Detect which cell encompasses the target text, then output its [X, Y] center coordinate. 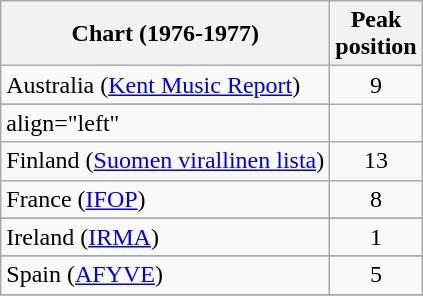
Australia (Kent Music Report) [166, 85]
align="left" [166, 123]
Peakposition [376, 34]
Chart (1976-1977) [166, 34]
5 [376, 275]
Ireland (IRMA) [166, 237]
1 [376, 237]
France (IFOP) [166, 199]
Finland (Suomen virallinen lista) [166, 161]
13 [376, 161]
8 [376, 199]
9 [376, 85]
Spain (AFYVE) [166, 275]
